Search for the cell housing the specified text and yield its (x, y) center coordinate. 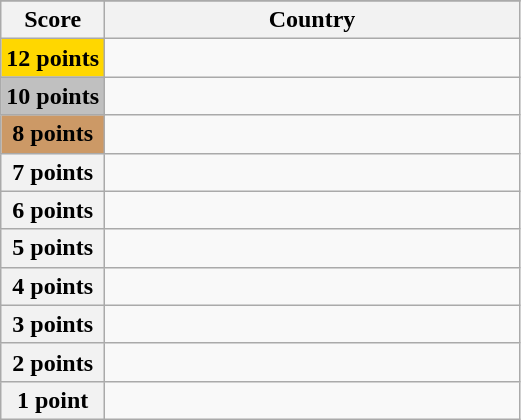
7 points (53, 172)
6 points (53, 210)
5 points (53, 248)
1 point (53, 400)
Score (53, 20)
12 points (53, 58)
3 points (53, 324)
8 points (53, 134)
2 points (53, 362)
10 points (53, 96)
4 points (53, 286)
Country (312, 20)
